Pinpoint the cell where the given text exists, returning its (x, y) midpoint coordinate. 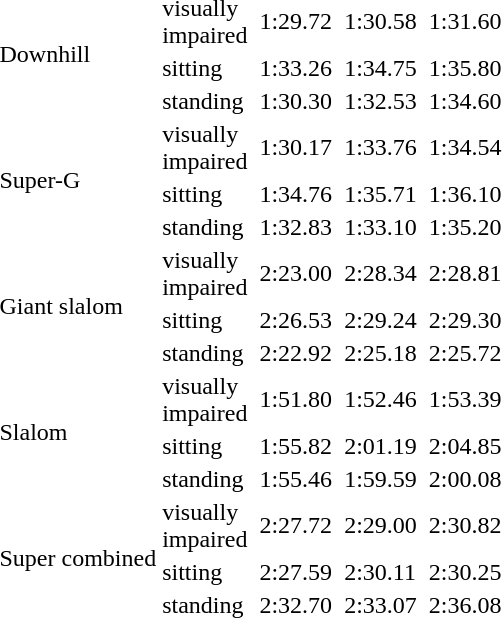
2:23.00 (296, 274)
1:30.30 (296, 101)
2:25.18 (381, 353)
2:30.11 (381, 572)
1:52.46 (381, 400)
1:33.26 (296, 68)
1:59.59 (381, 479)
1:55.46 (296, 479)
2:26.53 (296, 320)
1:32.53 (381, 101)
2:29.24 (381, 320)
2:27.72 (296, 526)
1:33.76 (381, 148)
1:30.17 (296, 148)
1:51.80 (296, 400)
1:34.75 (381, 68)
1:34.76 (296, 194)
1:33.10 (381, 227)
2:27.59 (296, 572)
2:01.19 (381, 446)
1:55.82 (296, 446)
1:35.71 (381, 194)
2:28.34 (381, 274)
2:22.92 (296, 353)
2:29.00 (381, 526)
1:32.83 (296, 227)
